For the text-containing cell, return its midpoint in [X, Y] coordinate format. 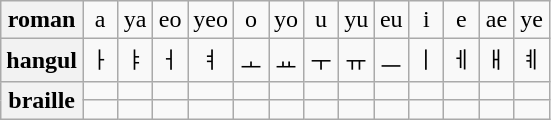
eu [392, 20]
ㅑ [136, 60]
yeo [211, 20]
o [250, 20]
ㅓ [170, 60]
ㅏ [100, 60]
ㅛ [286, 60]
yu [356, 20]
e [462, 20]
i [426, 20]
ye [532, 20]
ㅜ [322, 60]
ㅔ [462, 60]
ㅠ [356, 60]
u [322, 20]
a [100, 20]
ㅡ [392, 60]
roman [42, 20]
ㅕ [211, 60]
eo [170, 20]
ya [136, 20]
braille [42, 100]
ㅣ [426, 60]
ae [496, 20]
hangul [42, 60]
ㅖ [532, 60]
yo [286, 20]
ㅐ [496, 60]
ㅗ [250, 60]
